Output the (X, Y) coordinate of the center of the cell containing the given text.  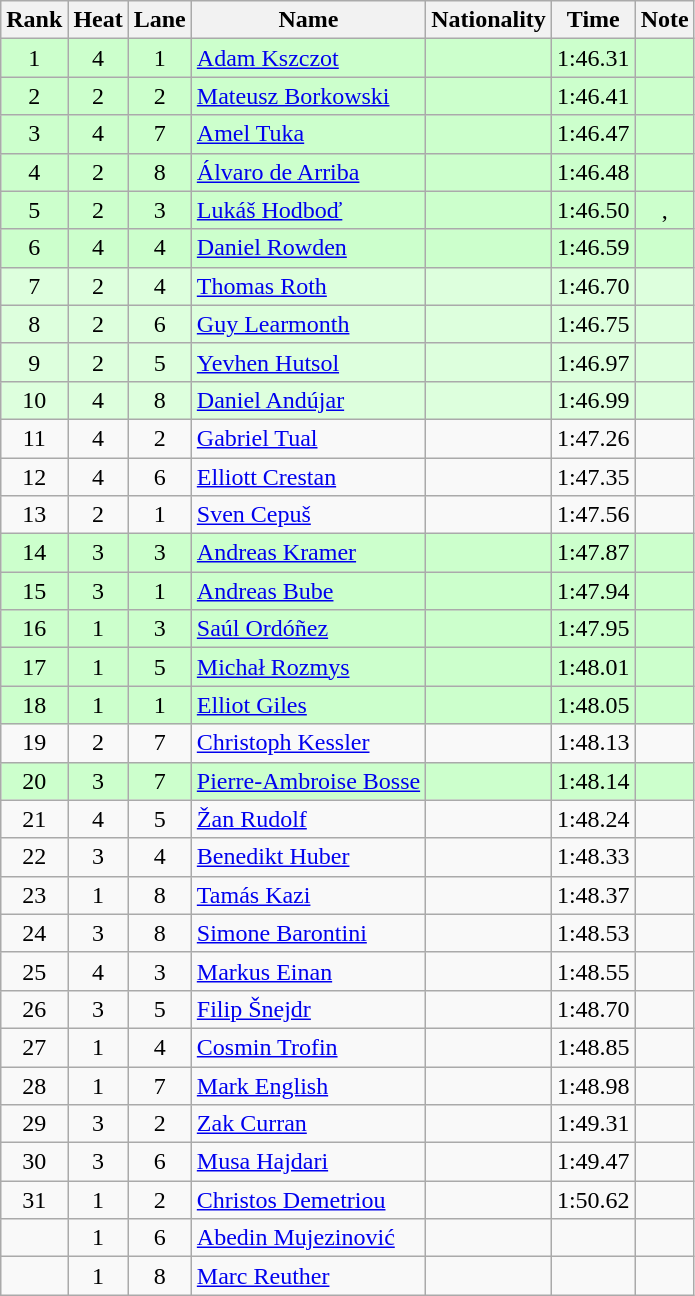
1:46.59 (593, 248)
1:48.55 (593, 971)
Marc Reuther (308, 1276)
Yevhen Hutsol (308, 362)
Heat (98, 20)
1:46.99 (593, 400)
Name (308, 20)
14 (34, 553)
13 (34, 515)
24 (34, 933)
Daniel Andújar (308, 400)
Andreas Kramer (308, 553)
Pierre-Ambroise Bosse (308, 781)
1:46.75 (593, 324)
1:46.50 (593, 210)
, (664, 210)
30 (34, 1162)
17 (34, 667)
Abedin Mujezinović (308, 1238)
1:49.47 (593, 1162)
1:47.56 (593, 515)
Note (664, 20)
Adam Kszczot (308, 58)
1:48.37 (593, 895)
27 (34, 1047)
1:50.62 (593, 1200)
Cosmin Trofin (308, 1047)
Christos Demetriou (308, 1200)
1:47.26 (593, 438)
12 (34, 477)
Amel Tuka (308, 134)
Mateusz Borkowski (308, 96)
28 (34, 1085)
1:48.70 (593, 1009)
16 (34, 629)
Mark English (308, 1085)
Sven Cepuš (308, 515)
1:48.85 (593, 1047)
Michał Rozmys (308, 667)
Gabriel Tual (308, 438)
15 (34, 591)
1:48.98 (593, 1085)
29 (34, 1124)
Rank (34, 20)
Markus Einan (308, 971)
1:46.48 (593, 172)
11 (34, 438)
25 (34, 971)
1:48.13 (593, 743)
Guy Learmonth (308, 324)
1:48.24 (593, 819)
Álvaro de Arriba (308, 172)
1:46.31 (593, 58)
22 (34, 857)
1:47.87 (593, 553)
Daniel Rowden (308, 248)
1:47.35 (593, 477)
Tamás Kazi (308, 895)
1:46.47 (593, 134)
Time (593, 20)
Filip Šnejdr (308, 1009)
Elliott Crestan (308, 477)
1:48.14 (593, 781)
21 (34, 819)
31 (34, 1200)
Simone Barontini (308, 933)
26 (34, 1009)
19 (34, 743)
Andreas Bube (308, 591)
Nationality (489, 20)
18 (34, 705)
Lukáš Hodboď (308, 210)
1:47.94 (593, 591)
10 (34, 400)
1:48.01 (593, 667)
1:46.70 (593, 286)
Musa Hajdari (308, 1162)
20 (34, 781)
1:46.97 (593, 362)
1:47.95 (593, 629)
1:48.05 (593, 705)
Christoph Kessler (308, 743)
23 (34, 895)
1:49.31 (593, 1124)
1:46.41 (593, 96)
Saúl Ordóñez (308, 629)
Zak Curran (308, 1124)
1:48.53 (593, 933)
9 (34, 362)
Benedikt Huber (308, 857)
Lane (160, 20)
Thomas Roth (308, 286)
Elliot Giles (308, 705)
Žan Rudolf (308, 819)
1:48.33 (593, 857)
